Search for the cell housing the specified text and yield its [x, y] center coordinate. 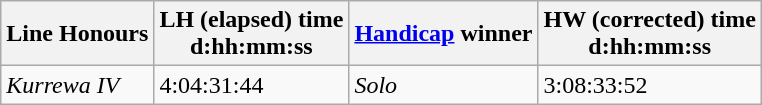
Handicap winner [444, 34]
Solo [444, 85]
Kurrewa IV [78, 85]
LH (elapsed) time d:hh:mm:ss [252, 34]
3:08:33:52 [650, 85]
Line Honours [78, 34]
4:04:31:44 [252, 85]
HW (corrected) time d:hh:mm:ss [650, 34]
